For the text-containing cell, return its midpoint in (x, y) coordinate format. 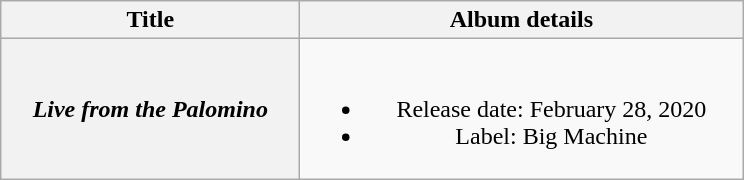
Title (150, 20)
Album details (522, 20)
Release date: February 28, 2020Label: Big Machine (522, 109)
Live from the Palomino (150, 109)
